Output the [x, y] coordinate of the center of the cell containing the given text.  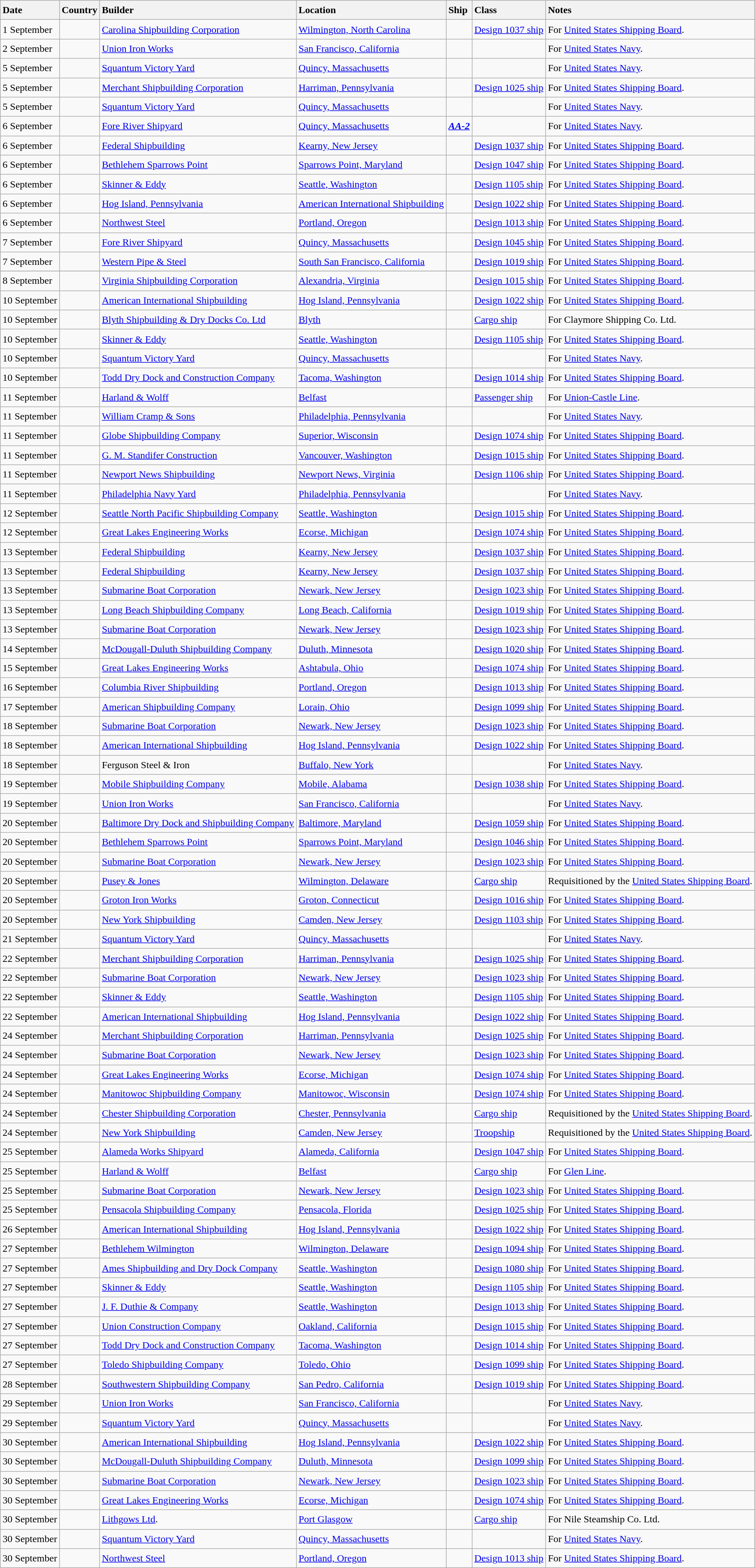
G. M. Standifer Construction [198, 455]
Ferguson Steel & Iron [198, 765]
Manitowoc, Wisconsin [371, 1094]
Design 1046 ship [509, 842]
Passenger ship [509, 397]
For Glen Line. [650, 1171]
Manitowoc Shipbuilding Company [198, 1094]
Alexandria, Virginia [371, 281]
Philadelphia Navy Yard [198, 493]
21 September [30, 939]
Vancouver, Washington [371, 455]
16 September [30, 688]
Notes [650, 10]
Date [30, 10]
Western Pipe & Steel [198, 262]
15 September [30, 668]
American Shipbuilding Company [198, 706]
Ashtabula, Ohio [371, 668]
South San Francisco, California [371, 262]
Ship [459, 10]
Builder [198, 10]
Virginia Shipbuilding Corporation [198, 281]
Superior, Wisconsin [371, 436]
Design 1059 ship [509, 822]
Seattle North Pacific Shipbuilding Company [198, 513]
Location [371, 10]
Design 1094 ship [509, 1248]
28 September [30, 1384]
Pensacola, Florida [371, 1210]
Newport News Shipbuilding [198, 475]
William Cramp & Sons [198, 416]
Design 1038 ship [509, 784]
Baltimore Dry Dock and Shipbuilding Company [198, 822]
Toledo, Ohio [371, 1364]
Alameda, California [371, 1151]
Design 1103 ship [509, 919]
26 September [30, 1230]
2 September [30, 49]
Blyth Shipbuilding & Dry Docks Co. Ltd [198, 320]
Design 1020 ship [509, 649]
Ames Shipbuilding and Dry Dock Company [198, 1268]
14 September [30, 649]
Class [509, 10]
Chester, Pennsylvania [371, 1113]
San Pedro, California [371, 1384]
Alameda Works Shipyard [198, 1151]
Southwestern Shipbuilding Company [198, 1384]
Lithgows Ltd. [198, 1520]
Toledo Shipbuilding Company [198, 1364]
8 September [30, 281]
For Claymore Shipping Co. Ltd. [650, 320]
Long Beach, California [371, 610]
Newport News, Virginia [371, 475]
Bethlehem Wilmington [198, 1248]
Baltimore, Maryland [371, 822]
1 September [30, 30]
Groton, Connecticut [371, 901]
Design 1080 ship [509, 1268]
Mobile, Alabama [371, 784]
Groton Iron Works [198, 901]
AA-2 [459, 126]
Design 1045 ship [509, 243]
Oakland, California [371, 1326]
For Nile Steamship Co. Ltd. [650, 1520]
Mobile Shipbuilding Company [198, 784]
Union Construction Company [198, 1326]
Lorain, Ohio [371, 706]
Buffalo, New York [371, 765]
Long Beach Shipbuilding Company [198, 610]
Port Glasgow [371, 1520]
Design 1106 ship [509, 475]
J. F. Duthie & Company [198, 1307]
Wilmington, North Carolina [371, 30]
Pensacola Shipbuilding Company [198, 1210]
Globe Shipbuilding Company [198, 436]
Chester Shipbuilding Corporation [198, 1113]
17 September [30, 706]
Design 1016 ship [509, 901]
Pusey & Jones [198, 881]
Troopship [509, 1133]
Carolina Shipbuilding Corporation [198, 30]
For Union-Castle Line. [650, 397]
Blyth [371, 320]
Country [79, 10]
Columbia River Shipbuilding [198, 688]
